Determine the (X, Y) coordinate at the center of the cell enclosing the given text.  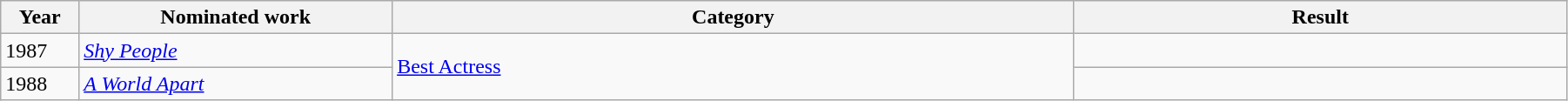
1988 (40, 84)
1987 (40, 50)
Result (1320, 17)
Year (40, 17)
Nominated work (236, 17)
Best Actress (733, 67)
Category (733, 17)
Shy People (236, 50)
A World Apart (236, 84)
